Determine the [X, Y] coordinate at the center of the cell enclosing the given text.  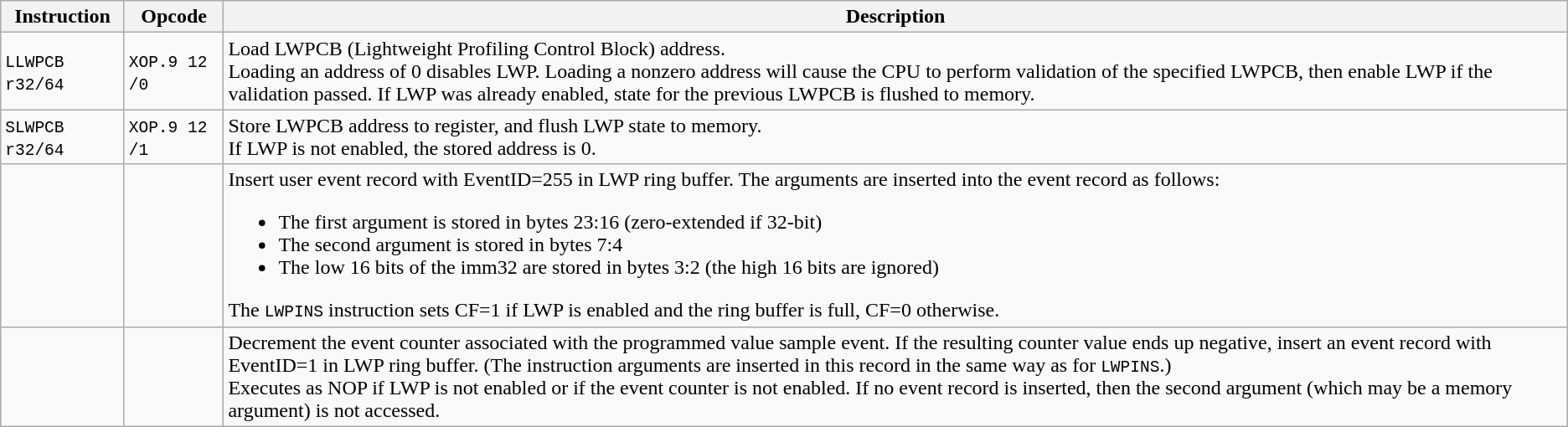
XOP.9 12 /0 [174, 71]
SLWPCB r32/64 [62, 137]
Description [895, 17]
Store LWPCB address to register, and flush LWP state to memory.If LWP is not enabled, the stored address is 0. [895, 137]
LLWPCB r32/64 [62, 71]
Instruction [62, 17]
Opcode [174, 17]
XOP.9 12 /1 [174, 137]
